Locate the cell with the specified text and output its (x, y) center coordinate. 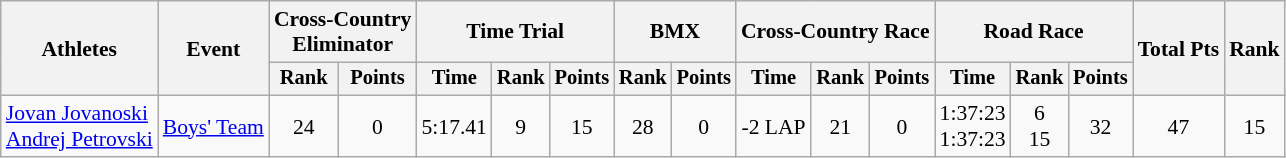
Road Race (1034, 32)
Cross-CountryEliminator (343, 32)
47 (1179, 126)
24 (304, 126)
-2 LAP (774, 126)
Event (214, 48)
Athletes (80, 48)
5:17.41 (454, 126)
9 (521, 126)
21 (840, 126)
Jovan JovanoskiAndrej Petrovski (80, 126)
Time Trial (514, 32)
32 (1100, 126)
615 (1040, 126)
28 (643, 126)
Cross-Country Race (836, 32)
Boys' Team (214, 126)
1:37:231:37:23 (973, 126)
Total Pts (1179, 48)
BMX (675, 32)
